Locate the cell with the specified text and output its [x, y] center coordinate. 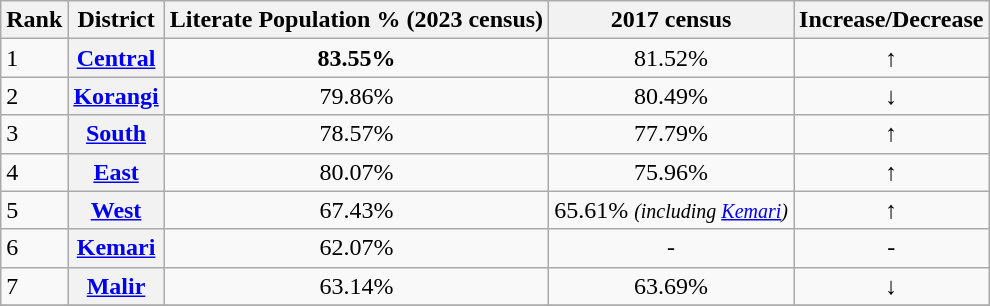
Korangi [116, 96]
1 [34, 58]
80.49% [672, 96]
Increase/Decrease [892, 20]
3 [34, 134]
Rank [34, 20]
Kemari [116, 248]
7 [34, 286]
2017 census [672, 20]
South [116, 134]
2 [34, 96]
75.96% [672, 172]
83.55% [356, 58]
67.43% [356, 210]
6 [34, 248]
District [116, 20]
4 [34, 172]
78.57% [356, 134]
63.14% [356, 286]
65.61% (including Kemari) [672, 210]
Literate Population % (2023 census) [356, 20]
Central [116, 58]
79.86% [356, 96]
81.52% [672, 58]
62.07% [356, 248]
Malir [116, 286]
East [116, 172]
80.07% [356, 172]
77.79% [672, 134]
63.69% [672, 286]
West [116, 210]
5 [34, 210]
